Scan for the cell matching the given text and deliver its [X, Y] coordinate at center. 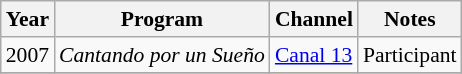
Program [162, 19]
Cantando por un Sueño [162, 55]
2007 [28, 55]
Participant [410, 55]
Canal 13 [314, 55]
Channel [314, 19]
Notes [410, 19]
Year [28, 19]
